Output the (x, y) coordinate of the center of the cell containing the given text.  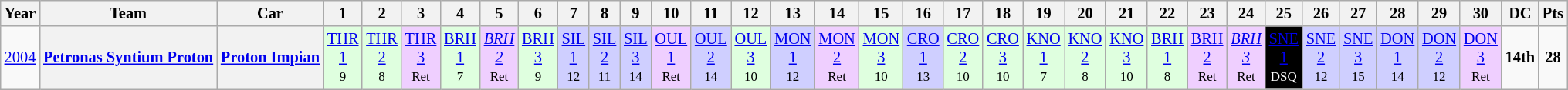
SIL112 (574, 58)
SNE212 (1321, 58)
OUL310 (751, 58)
Year (20, 13)
BRH3Ret (1246, 58)
13 (792, 13)
7 (574, 13)
1 (343, 13)
15 (882, 13)
4 (460, 13)
Car (270, 13)
26 (1321, 13)
23 (1207, 13)
KNO310 (1126, 58)
19 (1044, 13)
MON310 (882, 58)
Team (128, 13)
SIL314 (635, 58)
CRO310 (1003, 58)
2004 (20, 58)
THR28 (381, 58)
DON114 (1397, 58)
9 (635, 13)
CRO210 (963, 58)
Proton Impian (270, 58)
16 (923, 13)
8 (605, 13)
MON112 (792, 58)
24 (1246, 13)
DON212 (1439, 58)
BRH17 (460, 58)
17 (963, 13)
SNE315 (1358, 58)
BRH18 (1167, 58)
Pts (1553, 13)
21 (1126, 13)
10 (671, 13)
SNE1DSQ (1284, 58)
BRH39 (538, 58)
2 (381, 13)
3 (421, 13)
14 (837, 13)
14th (1520, 58)
27 (1358, 13)
THR19 (343, 58)
THR3Ret (421, 58)
6 (538, 13)
18 (1003, 13)
DC (1520, 13)
KNO17 (1044, 58)
DON3Ret (1481, 58)
MON2Ret (837, 58)
25 (1284, 13)
OUL1Ret (671, 58)
Petronas Syntium Proton (128, 58)
11 (711, 13)
22 (1167, 13)
CRO113 (923, 58)
KNO28 (1085, 58)
OUL214 (711, 58)
29 (1439, 13)
30 (1481, 13)
12 (751, 13)
SIL211 (605, 58)
5 (499, 13)
20 (1085, 13)
